Scan for the cell matching the given text and deliver its (X, Y) coordinate at center. 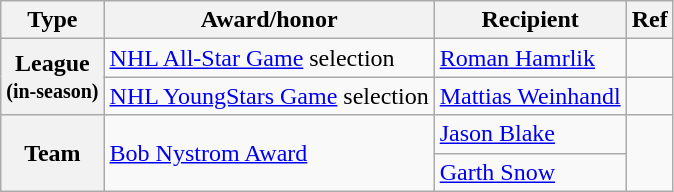
Team (52, 153)
NHL All-Star Game selection (269, 58)
Recipient (530, 20)
Jason Blake (530, 134)
Mattias Weinhandl (530, 96)
Roman Hamrlik (530, 58)
Type (52, 20)
NHL YoungStars Game selection (269, 96)
League(in-season) (52, 77)
Garth Snow (530, 172)
Award/honor (269, 20)
Ref (650, 20)
Bob Nystrom Award (269, 153)
